Return the (X, Y) coordinate for the center point of the cell that contains the specified text.  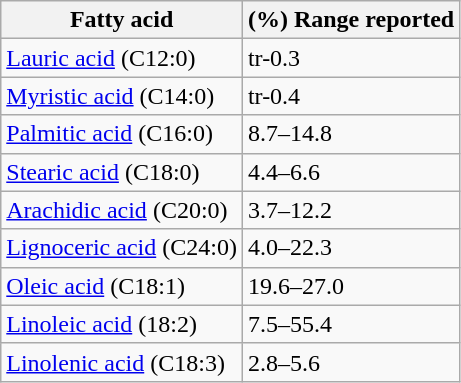
Oleic acid (C18:1) (122, 286)
Arachidic acid (C20:0) (122, 210)
4.0–22.3 (350, 248)
(%) Range reported (350, 20)
Linoleic acid (18:2) (122, 324)
3.7–12.2 (350, 210)
Lauric acid (C12:0) (122, 58)
7.5–55.4 (350, 324)
Lignoceric acid (C24:0) (122, 248)
tr-0.4 (350, 96)
Linolenic acid (C18:3) (122, 362)
Myristic acid (C14:0) (122, 96)
8.7–14.8 (350, 134)
2.8–5.6 (350, 362)
Palmitic acid (C16:0) (122, 134)
Stearic acid (C18:0) (122, 172)
Fatty acid (122, 20)
4.4–6.6 (350, 172)
19.6–27.0 (350, 286)
tr-0.3 (350, 58)
